Scan for the cell matching the given text and deliver its (X, Y) coordinate at center. 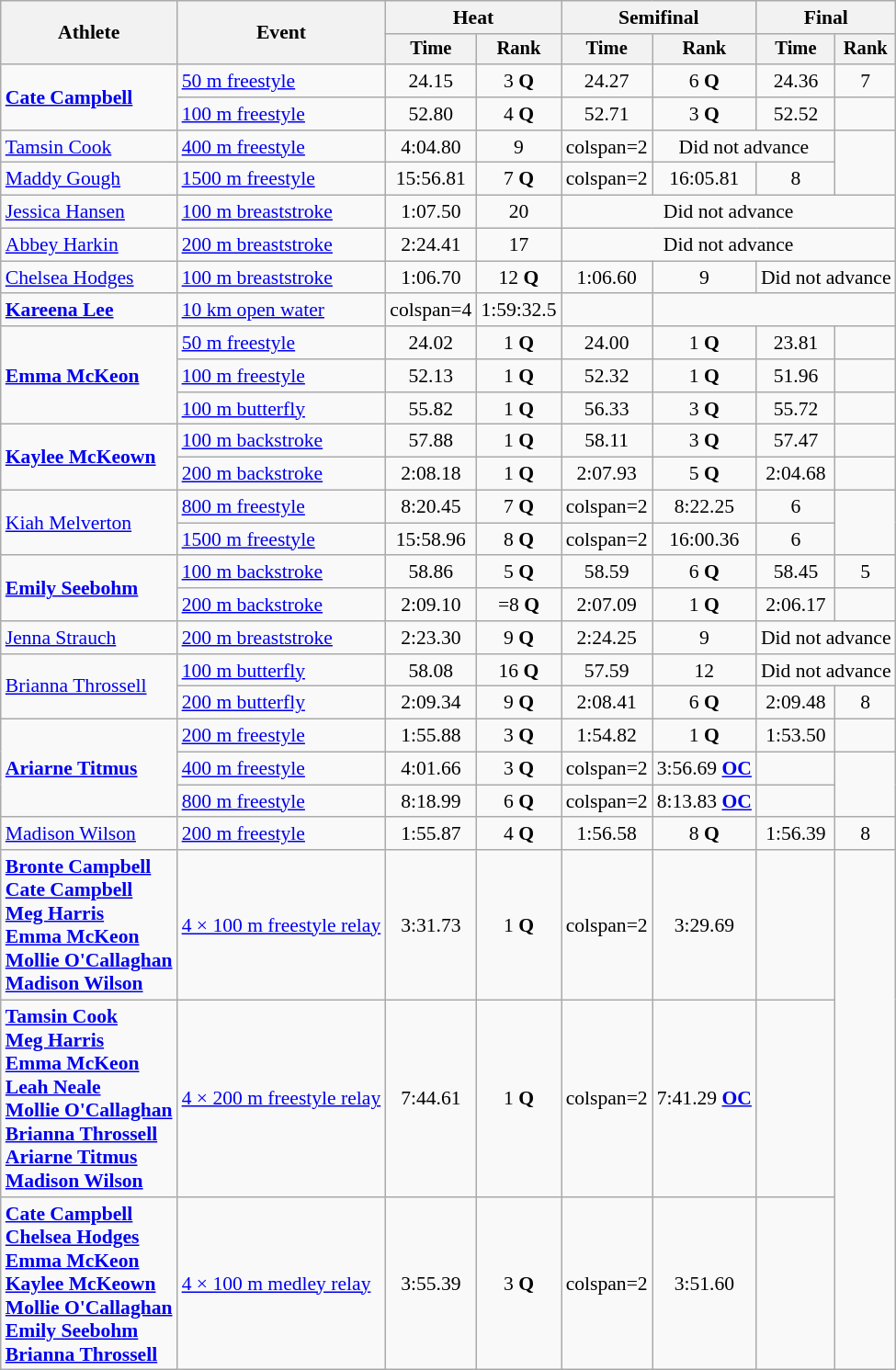
1:54.82 (607, 736)
52.13 (430, 376)
1:59:32.5 (518, 311)
Kiah Melverton (89, 524)
56.33 (607, 409)
2:09.48 (796, 703)
Jenna Strauch (89, 638)
8:18.99 (430, 801)
52.80 (430, 114)
200 m butterfly (281, 703)
Ariarne Titmus (89, 768)
4 × 100 m freestyle relay (281, 924)
1:07.50 (430, 212)
23.81 (796, 343)
55.82 (430, 409)
4:01.66 (430, 769)
1:56.39 (796, 834)
52.71 (607, 114)
Brianna Throssell (89, 687)
51.96 (796, 376)
1:55.87 (430, 834)
58.45 (796, 572)
2:24.25 (607, 638)
3:29.69 (704, 924)
Emma McKeon (89, 375)
1:06.70 (430, 277)
4 × 200 m freestyle relay (281, 1099)
24.36 (796, 81)
1:55.88 (430, 736)
Bronte CampbellCate CampbellMeg HarrisEmma McKeonMollie O'CallaghanMadison Wilson (89, 924)
Kaylee McKeown (89, 458)
7 (866, 81)
Maddy Gough (89, 179)
colspan=4 (430, 311)
24.02 (430, 343)
=8 Q (518, 605)
58.86 (430, 572)
7:41.29 OC (704, 1099)
20 (518, 212)
8:13.83 OC (704, 801)
24.15 (430, 81)
Kareena Lee (89, 311)
57.59 (607, 671)
Heat (472, 17)
57.88 (430, 441)
Madison Wilson (89, 834)
2:07.09 (607, 605)
2:08.41 (607, 703)
Event (281, 33)
55.72 (796, 409)
17 (518, 245)
2:08.18 (430, 474)
Emily Seebohm (89, 588)
2:24.41 (430, 245)
16:00.36 (704, 539)
2:09.34 (430, 703)
5 (866, 572)
Tamsin CookMeg HarrisEmma McKeonLeah NealeMollie O'CallaghanBrianna ThrossellAriarne TitmusMadison Wilson (89, 1099)
58.08 (430, 671)
3:56.69 OC (704, 769)
52.32 (607, 376)
1:53.50 (796, 736)
16:05.81 (704, 179)
2:06.17 (796, 605)
10 km open water (281, 311)
12 Q (518, 277)
Abbey Harkin (89, 245)
Athlete (89, 33)
16 Q (518, 671)
4:04.80 (430, 147)
Final (826, 17)
2:04.68 (796, 474)
Cate Campbell (89, 97)
Tamsin Cook (89, 147)
8:22.25 (704, 507)
58.59 (607, 572)
1:56.58 (607, 834)
2:09.10 (430, 605)
Semifinal (659, 17)
Jessica Hansen (89, 212)
24.00 (607, 343)
12 (704, 671)
7:44.61 (430, 1099)
2:07.93 (607, 474)
58.11 (607, 441)
57.47 (796, 441)
15:58.96 (430, 539)
52.52 (796, 114)
1:06.60 (607, 277)
2:23.30 (430, 638)
3:31.73 (430, 924)
Chelsea Hodges (89, 277)
8:20.45 (430, 507)
24.27 (607, 81)
15:56.81 (430, 179)
